Identify which cell holds the provided text, then report its (x, y) central coordinate. 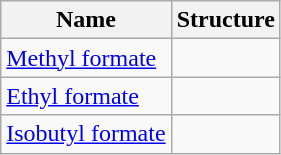
Name (86, 20)
Isobutyl formate (86, 134)
Methyl formate (86, 58)
Ethyl formate (86, 96)
Structure (226, 20)
